Scan for the cell matching the given text and deliver its [X, Y] coordinate at center. 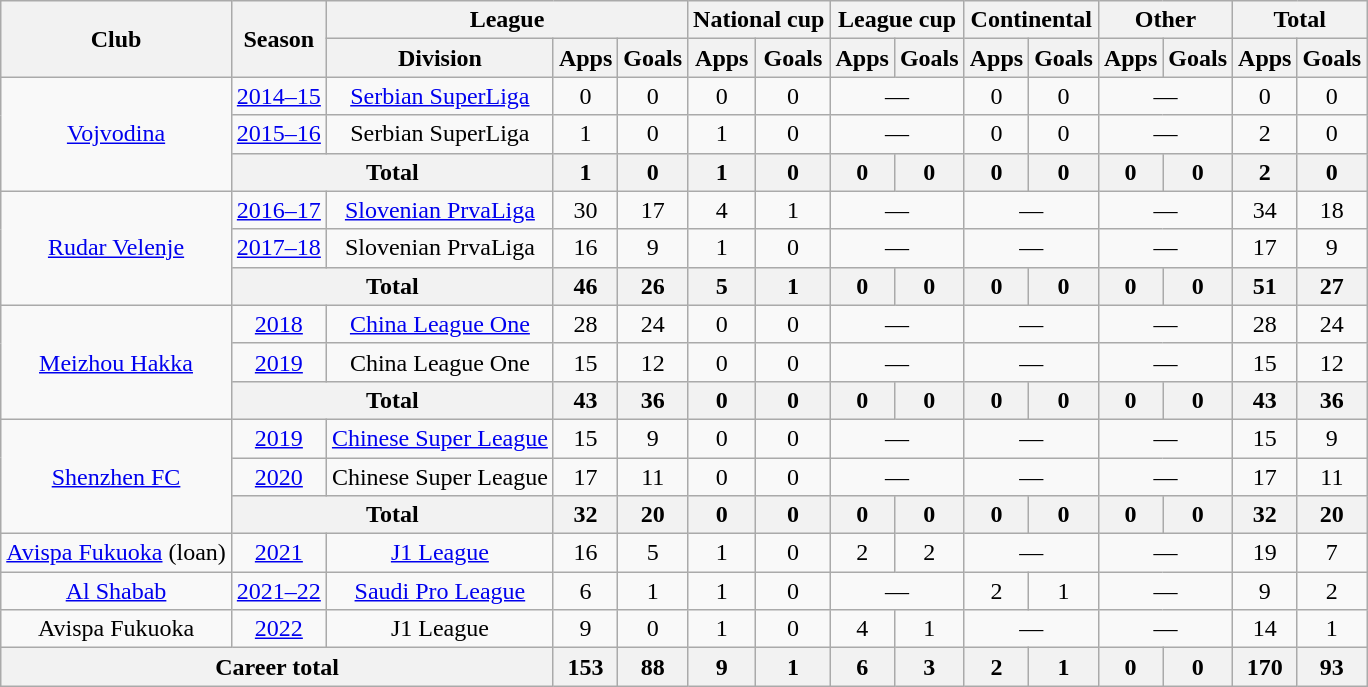
Career total [278, 667]
Meizhou Hakka [116, 362]
Vojvodina [116, 134]
3 [929, 667]
46 [585, 286]
27 [1332, 286]
Other [1165, 20]
170 [1265, 667]
League [506, 20]
26 [653, 286]
30 [585, 210]
Al Shabab [116, 591]
14 [1265, 629]
National cup [759, 20]
19 [1265, 553]
Shenzhen FC [116, 476]
League cup [897, 20]
Avispa Fukuoka [116, 629]
2021–22 [278, 591]
2016–17 [278, 210]
2015–16 [278, 134]
88 [653, 667]
18 [1332, 210]
2018 [278, 324]
Season [278, 39]
Rudar Velenje [116, 248]
2022 [278, 629]
2014–15 [278, 96]
2021 [278, 553]
Avispa Fukuoka (loan) [116, 553]
Division [440, 58]
2020 [278, 477]
34 [1265, 210]
Continental [1031, 20]
Saudi Pro League [440, 591]
2017–18 [278, 248]
93 [1332, 667]
153 [585, 667]
51 [1265, 286]
Club [116, 39]
7 [1332, 553]
